Scan for the cell matching the given text and deliver its (x, y) coordinate at center. 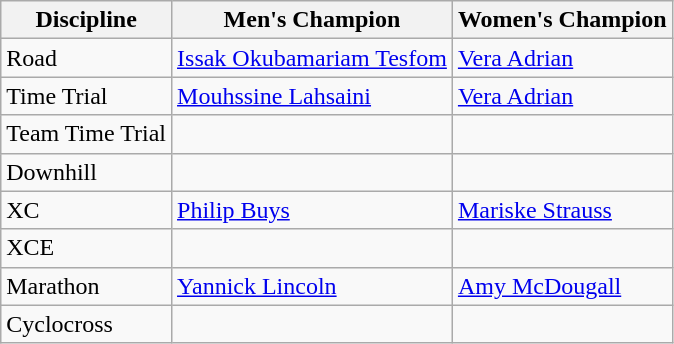
Mouhssine Lahsaini (312, 96)
Amy McDougall (562, 286)
Team Time Trial (86, 134)
XCE (86, 248)
Discipline (86, 20)
Downhill (86, 172)
Men's Champion (312, 20)
Issak Okubamariam Tesfom (312, 58)
Marathon (86, 286)
Women's Champion (562, 20)
Philip Buys (312, 210)
Cyclocross (86, 324)
Mariske Strauss (562, 210)
Yannick Lincoln (312, 286)
XC (86, 210)
Road (86, 58)
Time Trial (86, 96)
